Return [x, y] of the center of cell containing provided text 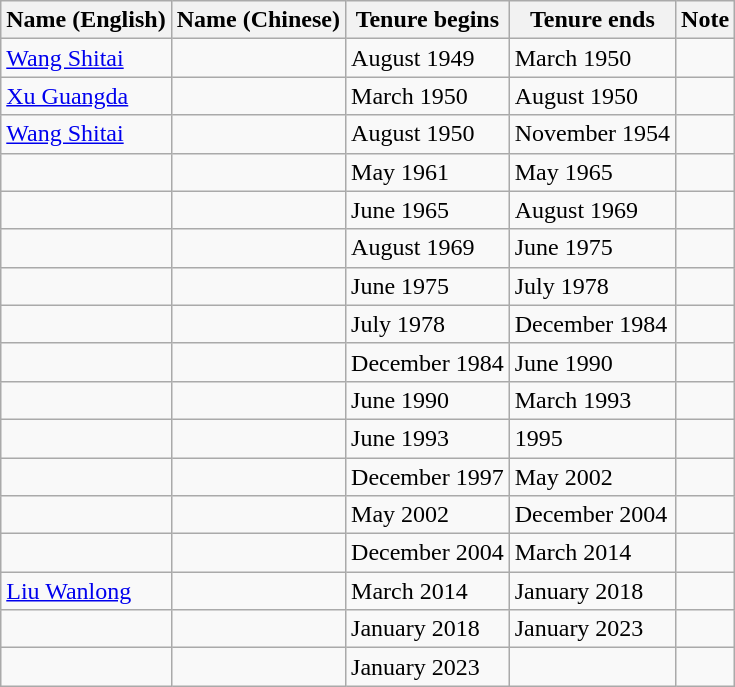
Name (Chinese) [258, 20]
March 1993 [592, 400]
Tenure begins [428, 20]
August 1949 [428, 58]
Xu Guangda [86, 96]
June 1965 [428, 210]
May 1965 [592, 172]
Note [706, 20]
1995 [592, 438]
Liu Wanlong [86, 591]
December 1997 [428, 477]
Tenure ends [592, 20]
Name (English) [86, 20]
June 1993 [428, 438]
May 1961 [428, 172]
November 1954 [592, 134]
